Search for the cell housing the specified text and yield its [x, y] center coordinate. 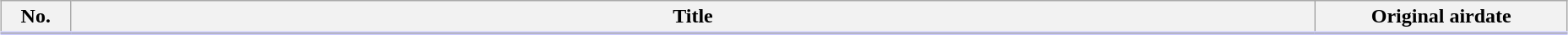
Title [693, 17]
No. [35, 17]
Original airdate [1441, 17]
